Provide the [X, Y] coordinate of the cell's center where the given text is located.  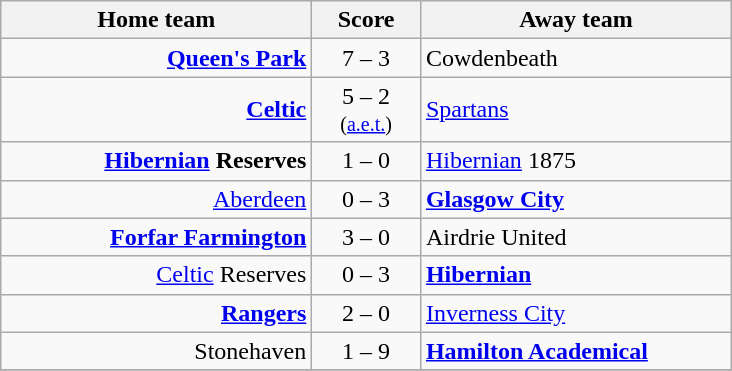
7 – 3 [366, 58]
1 – 9 [366, 351]
Spartans [576, 110]
Score [366, 20]
Glasgow City [576, 199]
Airdrie United [576, 237]
Celtic [156, 110]
1 – 0 [366, 161]
Forfar Farmington [156, 237]
Stonehaven [156, 351]
Home team [156, 20]
5 – 2 (a.e.t.) [366, 110]
2 – 0 [366, 313]
Hibernian [576, 275]
Inverness City [576, 313]
Hibernian 1875 [576, 161]
Celtic Reserves [156, 275]
Hibernian Reserves [156, 161]
Away team [576, 20]
3 – 0 [366, 237]
Aberdeen [156, 199]
Rangers [156, 313]
Cowdenbeath [576, 58]
Queen's Park [156, 58]
Hamilton Academical [576, 351]
